From the cell containing the given text, extract its center point as (X, Y) coordinate. 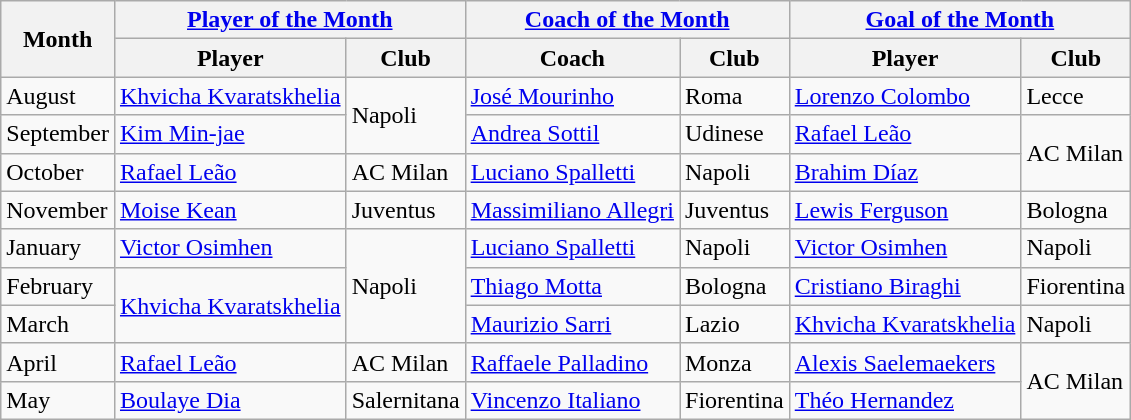
Théo Hernandez (905, 400)
Thiago Motta (572, 286)
Brahim Díaz (905, 172)
Vincenzo Italiano (572, 400)
Cristiano Biraghi (905, 286)
Lorenzo Colombo (905, 96)
José Mourinho (572, 96)
March (58, 324)
Andrea Sottil (572, 134)
Lecce (1076, 96)
November (58, 210)
April (58, 362)
Massimiliano Allegri (572, 210)
Month (58, 39)
Player of the Month (290, 20)
Salernitana (406, 400)
January (58, 248)
Alexis Saelemaekers (905, 362)
February (58, 286)
Lazio (735, 324)
Raffaele Palladino (572, 362)
Maurizio Sarri (572, 324)
Lewis Ferguson (905, 210)
Coach of the Month (627, 20)
October (58, 172)
September (58, 134)
Boulaye Dia (230, 400)
Coach (572, 58)
Goal of the Month (960, 20)
Moise Kean (230, 210)
August (58, 96)
Roma (735, 96)
Monza (735, 362)
Udinese (735, 134)
May (58, 400)
Kim Min-jae (230, 134)
